Capture the cell that displays the provided text and extract its (X, Y) central coordinate. 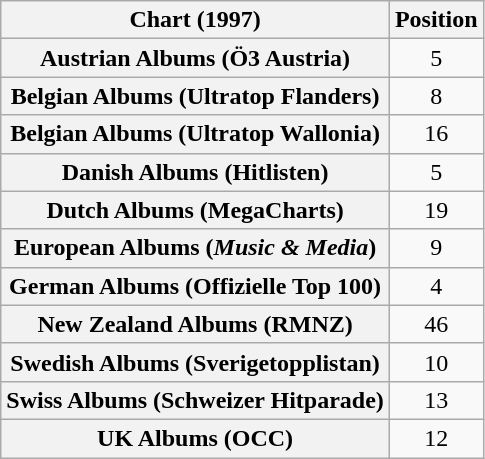
46 (436, 324)
9 (436, 248)
UK Albums (OCC) (196, 438)
Position (436, 20)
New Zealand Albums (RMNZ) (196, 324)
European Albums (Music & Media) (196, 248)
Austrian Albums (Ö3 Austria) (196, 58)
12 (436, 438)
Belgian Albums (Ultratop Wallonia) (196, 134)
Swedish Albums (Sverigetopplistan) (196, 362)
13 (436, 400)
German Albums (Offizielle Top 100) (196, 286)
Chart (1997) (196, 20)
4 (436, 286)
Belgian Albums (Ultratop Flanders) (196, 96)
Dutch Albums (MegaCharts) (196, 210)
16 (436, 134)
Danish Albums (Hitlisten) (196, 172)
Swiss Albums (Schweizer Hitparade) (196, 400)
19 (436, 210)
10 (436, 362)
8 (436, 96)
